Return [x, y] of the center of cell containing provided text 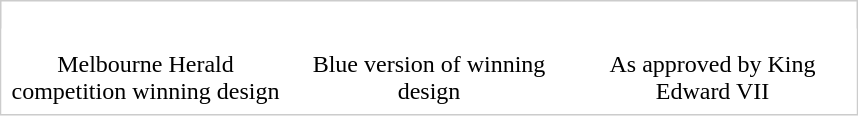
Melbourne Herald competition winning design [146, 78]
Melbourne Herald competition winning design Blue version of winning design As approved by King Edward VII [430, 58]
Blue version of winning design [430, 78]
As approved by King Edward VII [712, 78]
